Output the [X, Y] coordinate of the center of the cell containing the given text.  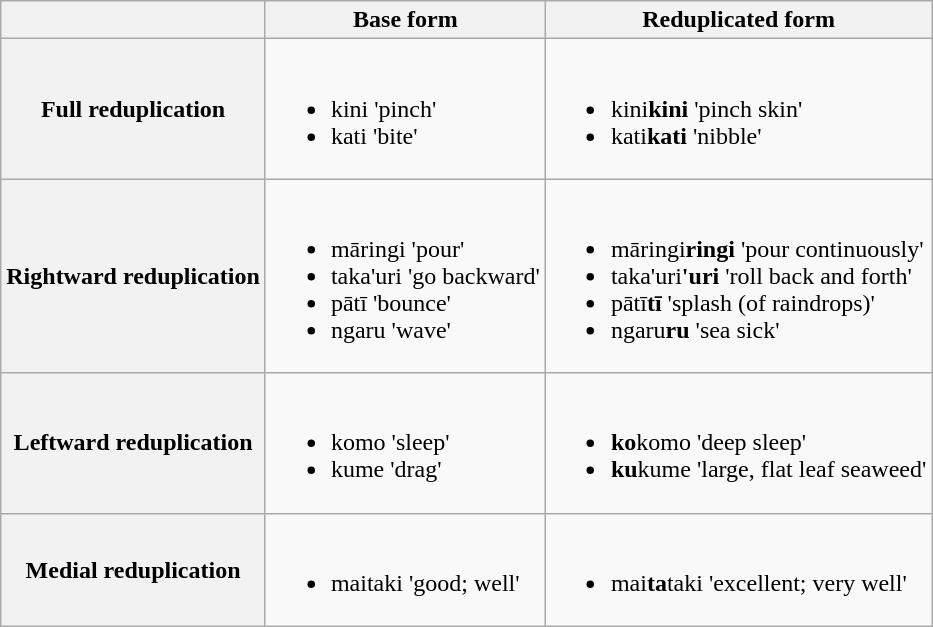
Leftward reduplication [134, 443]
Medial reduplication [134, 570]
Full reduplication [134, 109]
kini 'pinch'kati 'bite' [405, 109]
kokomo 'deep sleep'kukume 'large, flat leaf seaweed' [738, 443]
maitaki 'good; well' [405, 570]
kinikini 'pinch skin'katikati 'nibble' [738, 109]
Rightward reduplication [134, 276]
komo 'sleep'kume 'drag' [405, 443]
Base form [405, 20]
maitataki 'excellent; very well' [738, 570]
māringi 'pour'taka'uri 'go backward'pātī 'bounce'ngaru 'wave' [405, 276]
māringiringi 'pour continuously'taka'uri'uri 'roll back and forth'pātītī 'splash (of raindrops)'ngaruru 'sea sick' [738, 276]
Reduplicated form [738, 20]
